Extract the (X, Y) coordinate from the center of the cell holding the provided text.  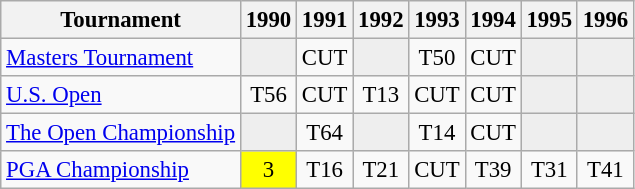
T39 (493, 170)
T56 (268, 95)
T13 (381, 95)
1995 (549, 20)
T16 (325, 170)
3 (268, 170)
Masters Tournament (121, 58)
PGA Championship (121, 170)
T21 (381, 170)
T31 (549, 170)
1990 (268, 20)
1996 (605, 20)
T41 (605, 170)
1992 (381, 20)
T64 (325, 133)
1994 (493, 20)
1991 (325, 20)
Tournament (121, 20)
The Open Championship (121, 133)
T14 (437, 133)
U.S. Open (121, 95)
1993 (437, 20)
T50 (437, 58)
